Pinpoint the cell where the given text exists, returning its [x, y] midpoint coordinate. 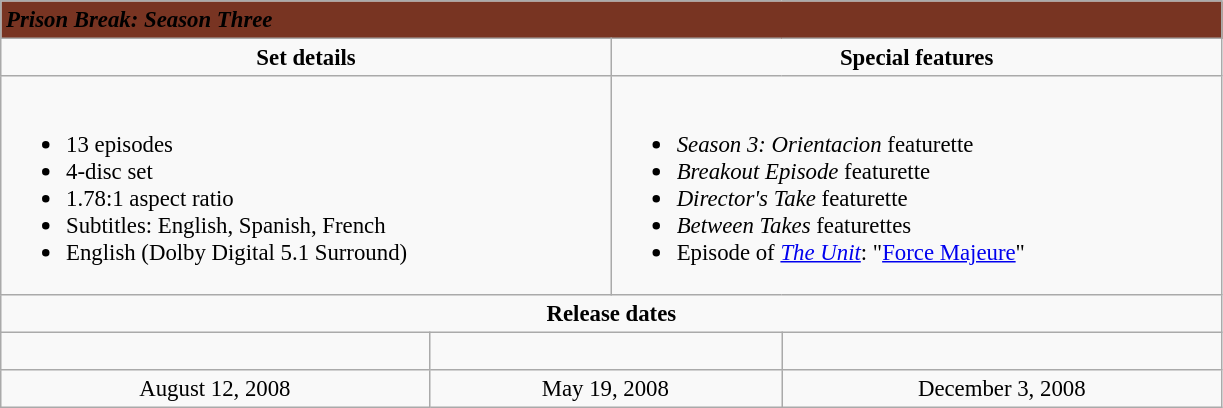
Set details [306, 58]
May 19, 2008 [606, 388]
December 3, 2008 [1002, 388]
August 12, 2008 [215, 388]
13 episodes4-disc set1.78:1 aspect ratioSubtitles: English, Spanish, FrenchEnglish (Dolby Digital 5.1 Surround) [306, 185]
Season 3: Orientacion featuretteBreakout Episode featuretteDirector's Take featuretteBetween Takes featurettesEpisode of The Unit: "Force Majeure" [916, 185]
Prison Break: Season Three [612, 20]
Special features [916, 58]
Release dates [612, 313]
